Return the [X, Y] coordinate for the center point of the cell that contains the specified text.  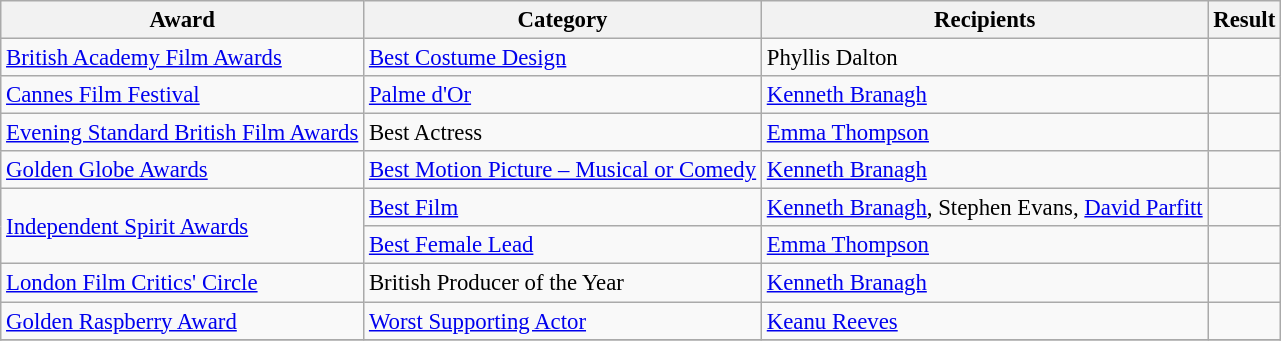
Recipients [984, 20]
Worst Supporting Actor [563, 321]
Cannes Film Festival [182, 95]
British Producer of the Year [563, 283]
Phyllis Dalton [984, 58]
Best Motion Picture – Musical or Comedy [563, 170]
Kenneth Branagh, Stephen Evans, David Parfitt [984, 208]
Best Film [563, 208]
Golden Globe Awards [182, 170]
Independent Spirit Awards [182, 226]
Result [1244, 20]
Golden Raspberry Award [182, 321]
British Academy Film Awards [182, 58]
Palme d'Or [563, 95]
London Film Critics' Circle [182, 283]
Award [182, 20]
Best Costume Design [563, 58]
Evening Standard British Film Awards [182, 133]
Best Actress [563, 133]
Best Female Lead [563, 245]
Category [563, 20]
Keanu Reeves [984, 321]
